Extract the (x, y) coordinate from the center of the cell holding the provided text.  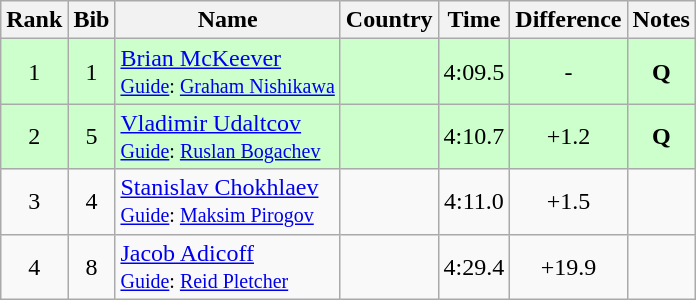
4:09.5 (474, 72)
Stanislav ChokhlaevGuide: Maksim Pirogov (228, 202)
+1.5 (568, 202)
- (568, 72)
+1.2 (568, 136)
3 (34, 202)
2 (34, 136)
4:10.7 (474, 136)
Time (474, 20)
Vladimir UdaltcovGuide: Ruslan Bogachev (228, 136)
Difference (568, 20)
8 (92, 266)
Notes (661, 20)
Rank (34, 20)
4:29.4 (474, 266)
4:11.0 (474, 202)
5 (92, 136)
Name (228, 20)
Country (389, 20)
+19.9 (568, 266)
Brian McKeeverGuide: Graham Nishikawa (228, 72)
Jacob AdicoffGuide: Reid Pletcher (228, 266)
Bib (92, 20)
